Return the (X, Y) coordinate for the center point of the cell that contains the specified text.  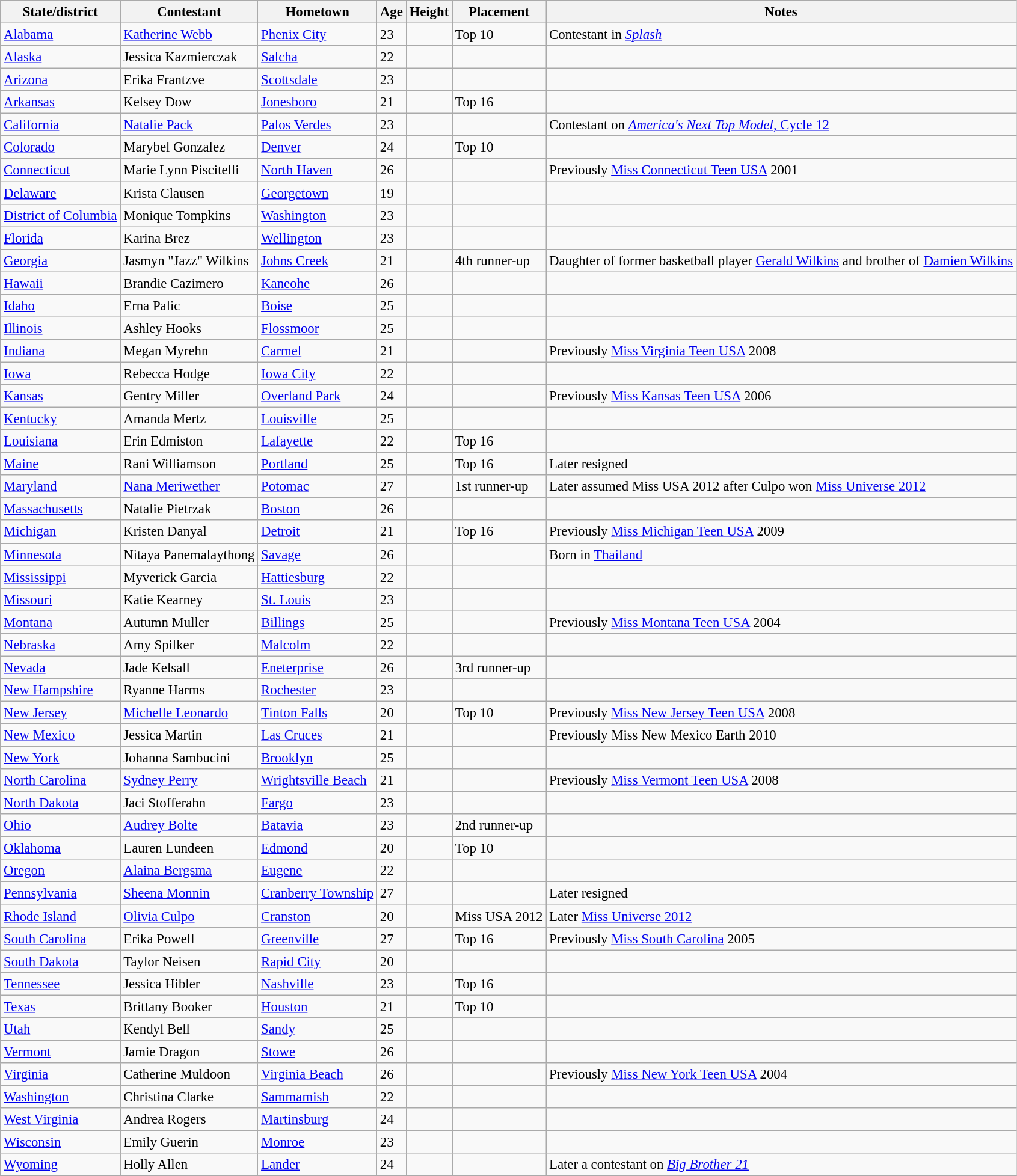
Krista Clausen (189, 193)
Brittany Booker (189, 1006)
North Haven (318, 170)
Fargo (318, 803)
Rebecca Hodge (189, 373)
Erna Palic (189, 306)
Jade Kelsall (189, 667)
Connecticut (60, 170)
Kelsey Dow (189, 102)
Montana (60, 622)
4th runner-up (499, 260)
Louisiana (60, 441)
Age (392, 12)
District of Columbia (60, 215)
Houston (318, 1006)
Taylor Neisen (189, 961)
Alabama (60, 35)
Previously Miss Michigan Teen USA 2009 (781, 532)
Previously Miss Virginia Teen USA 2008 (781, 351)
South Dakota (60, 961)
Edmond (318, 848)
Monique Tompkins (189, 215)
Salcha (318, 57)
Previously Miss South Carolina 2005 (781, 939)
Lauren Lundeen (189, 848)
Ryanne Harms (189, 690)
St. Louis (318, 599)
South Carolina (60, 939)
Sheena Monnin (189, 893)
Wellington (318, 238)
Miss USA 2012 (499, 916)
New Hampshire (60, 690)
Catherine Muldoon (189, 1074)
Mississippi (60, 577)
Later Miss Universe 2012 (781, 916)
Flossmoor (318, 328)
Eugene (318, 871)
Lafayette (318, 441)
Previously Miss New Mexico Earth 2010 (781, 735)
Denver (318, 147)
Scottsdale (318, 80)
Sydney Perry (189, 780)
Daughter of former basketball player Gerald Wilkins and brother of Damien Wilkins (781, 260)
Vermont (60, 1052)
Billings (318, 622)
Katherine Webb (189, 35)
Wyoming (60, 1165)
Sandy (318, 1029)
North Carolina (60, 780)
2nd runner-up (499, 825)
Missouri (60, 599)
Batavia (318, 825)
Sammamish (318, 1097)
Ohio (60, 825)
Michigan (60, 532)
Notes (781, 12)
Previously Miss Vermont Teen USA 2008 (781, 780)
Contestant in Splash (781, 35)
Maryland (60, 486)
Greenville (318, 939)
Nashville (318, 984)
Stowe (318, 1052)
Eneterprise (318, 667)
Nevada (60, 667)
Kaneohe (318, 283)
Arizona (60, 80)
Pennsylvania (60, 893)
Height (429, 12)
Ashley Hooks (189, 328)
Iowa City (318, 373)
Kansas (60, 396)
1st runner-up (499, 486)
Audrey Bolte (189, 825)
Johanna Sambucini (189, 758)
Utah (60, 1029)
Louisville (318, 419)
Savage (318, 554)
Megan Myrehn (189, 351)
Delaware (60, 193)
Massachusetts (60, 509)
Virginia (60, 1074)
Boston (318, 509)
Nana Meriwether (189, 486)
Jonesboro (318, 102)
Placement (499, 12)
Previously Miss Montana Teen USA 2004 (781, 622)
Andrea Rogers (189, 1119)
State/district (60, 12)
Jessica Martin (189, 735)
Marie Lynn Piscitelli (189, 170)
Rapid City (318, 961)
Previously Miss Kansas Teen USA 2006 (781, 396)
Autumn Muller (189, 622)
Katie Kearney (189, 599)
Oklahoma (60, 848)
Marybel Gonzalez (189, 147)
Virginia Beach (318, 1074)
North Dakota (60, 803)
Malcolm (318, 645)
Carmel (318, 351)
Potomac (318, 486)
Alaina Bergsma (189, 871)
Tennessee (60, 984)
Amanda Mertz (189, 419)
Alaska (60, 57)
Brooklyn (318, 758)
Holly Allen (189, 1165)
Gentry Miller (189, 396)
Kentucky (60, 419)
Lander (318, 1165)
Iowa (60, 373)
Erika Powell (189, 939)
Wrightsville Beach (318, 780)
Jaci Stofferahn (189, 803)
New Jersey (60, 712)
Michelle Leonardo (189, 712)
Monroe (318, 1142)
Minnesota (60, 554)
Phenix City (318, 35)
Palos Verdes (318, 125)
Jamie Dragon (189, 1052)
Contestant (189, 12)
Jasmyn "Jazz" Wilkins (189, 260)
Detroit (318, 532)
Georgetown (318, 193)
Olivia Culpo (189, 916)
Martinsburg (318, 1119)
Oregon (60, 871)
Indiana (60, 351)
Contestant on America's Next Top Model, Cycle 12 (781, 125)
New Mexico (60, 735)
Rhode Island (60, 916)
Amy Spilker (189, 645)
Boise (318, 306)
Hometown (318, 12)
Natalie Pietrzak (189, 509)
Cranston (318, 916)
New York (60, 758)
Jessica Kazmierczak (189, 57)
Kristen Danyal (189, 532)
Florida (60, 238)
Erin Edmiston (189, 441)
Hawaii (60, 283)
Colorado (60, 147)
Emily Guerin (189, 1142)
Cranberry Township (318, 893)
Maine (60, 464)
Overland Park (318, 396)
West Virginia (60, 1119)
Later assumed Miss USA 2012 after Culpo won Miss Universe 2012 (781, 486)
Brandie Cazimero (189, 283)
Natalie Pack (189, 125)
Christina Clarke (189, 1097)
Idaho (60, 306)
Wisconsin (60, 1142)
Erika Frantzve (189, 80)
Las Cruces (318, 735)
Arkansas (60, 102)
Later a contestant on Big Brother 21 (781, 1165)
Portland (318, 464)
Georgia (60, 260)
Previously Miss New Jersey Teen USA 2008 (781, 712)
Johns Creek (318, 260)
Born in Thailand (781, 554)
California (60, 125)
Nitaya Panemalaythong (189, 554)
Hattiesburg (318, 577)
19 (392, 193)
3rd runner-up (499, 667)
Kendyl Bell (189, 1029)
Tinton Falls (318, 712)
Jessica Hibler (189, 984)
Previously Miss Connecticut Teen USA 2001 (781, 170)
Rani Williamson (189, 464)
Myverick Garcia (189, 577)
Karina Brez (189, 238)
Nebraska (60, 645)
Illinois (60, 328)
Texas (60, 1006)
Previously Miss New York Teen USA 2004 (781, 1074)
Rochester (318, 690)
